Return the [x, y] coordinate for the center point of the cell that contains the specified text.  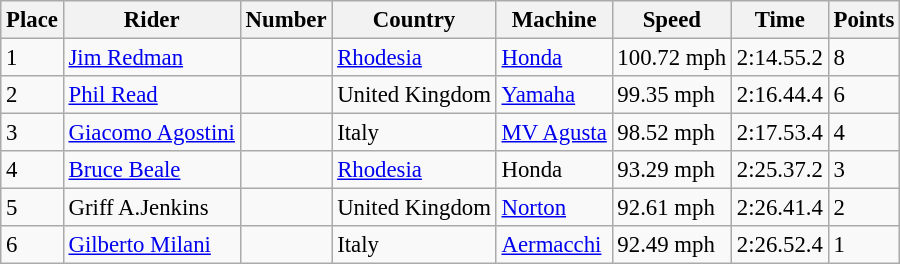
98.52 mph [672, 133]
5 [32, 208]
Rider [152, 20]
Country [414, 20]
99.35 mph [672, 95]
Time [780, 20]
2:25.37.2 [780, 170]
92.49 mph [672, 245]
Place [32, 20]
93.29 mph [672, 170]
92.61 mph [672, 208]
100.72 mph [672, 58]
Phil Read [152, 95]
2:17.53.4 [780, 133]
MV Agusta [554, 133]
Number [286, 20]
Yamaha [554, 95]
Speed [672, 20]
2:14.55.2 [780, 58]
Points [864, 20]
Griff A.Jenkins [152, 208]
Bruce Beale [152, 170]
Machine [554, 20]
Aermacchi [554, 245]
2:26.41.4 [780, 208]
2:26.52.4 [780, 245]
Norton [554, 208]
Gilberto Milani [152, 245]
8 [864, 58]
Jim Redman [152, 58]
Giacomo Agostini [152, 133]
2:16.44.4 [780, 95]
